Return the [X, Y] coordinate for the center point of the cell that contains the specified text.  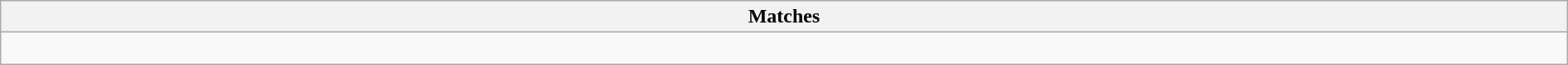
Matches [784, 17]
